Extract the [x, y] coordinate from the center of the cell holding the provided text.  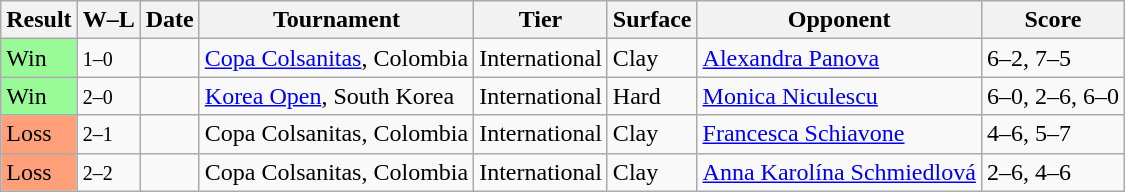
Result [39, 20]
1–0 [108, 58]
6–0, 2–6, 6–0 [1052, 96]
2–2 [108, 172]
Opponent [839, 20]
Hard [652, 96]
Date [170, 20]
2–6, 4–6 [1052, 172]
Alexandra Panova [839, 58]
4–6, 5–7 [1052, 134]
Korea Open, South Korea [336, 96]
Score [1052, 20]
2–0 [108, 96]
W–L [108, 20]
6–2, 7–5 [1052, 58]
Anna Karolína Schmiedlová [839, 172]
Francesca Schiavone [839, 134]
2–1 [108, 134]
Tournament [336, 20]
Monica Niculescu [839, 96]
Surface [652, 20]
Tier [541, 20]
